Search for the cell housing the specified text and yield its [x, y] center coordinate. 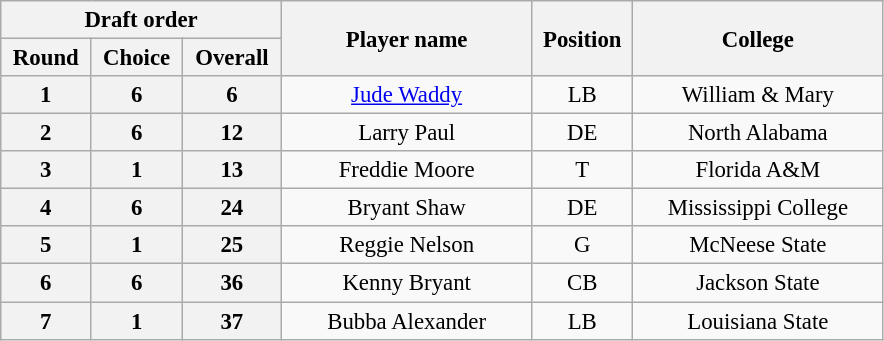
Draft order [142, 20]
3 [46, 170]
Player name [406, 38]
Kenny Bryant [406, 283]
Choice [137, 58]
5 [46, 245]
CB [582, 283]
24 [232, 208]
G [582, 245]
12 [232, 133]
36 [232, 283]
13 [232, 170]
Overall [232, 58]
Florida A&M [758, 170]
Bryant Shaw [406, 208]
College [758, 38]
Round [46, 58]
McNeese State [758, 245]
Bubba Alexander [406, 321]
4 [46, 208]
Jude Waddy [406, 95]
7 [46, 321]
Freddie Moore [406, 170]
25 [232, 245]
Mississippi College [758, 208]
Jackson State [758, 283]
T [582, 170]
2 [46, 133]
37 [232, 321]
Reggie Nelson [406, 245]
Louisiana State [758, 321]
Position [582, 38]
North Alabama [758, 133]
William & Mary [758, 95]
Larry Paul [406, 133]
